Pinpoint the cell where the given text exists, returning its (X, Y) midpoint coordinate. 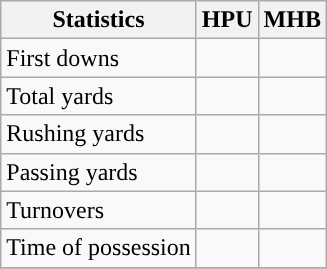
Time of possession (99, 248)
Turnovers (99, 210)
Rushing yards (99, 134)
First downs (99, 58)
Total yards (99, 96)
HPU (227, 20)
MHB (292, 20)
Passing yards (99, 172)
Statistics (99, 20)
